Determine the (x, y) coordinate at the center of the cell enclosing the given text.  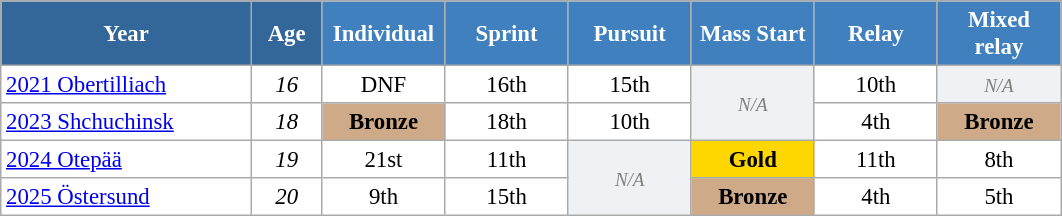
DNF (384, 85)
16th (506, 85)
21st (384, 160)
9th (384, 197)
Age (286, 34)
Relay (876, 34)
8th (998, 160)
2024 Otepää (126, 160)
Mixed relay (998, 34)
Individual (384, 34)
Sprint (506, 34)
20 (286, 197)
2021 Obertilliach (126, 85)
Year (126, 34)
Gold (752, 160)
Pursuit (630, 34)
2023 Shchuchinsk (126, 122)
18th (506, 122)
16 (286, 85)
5th (998, 197)
18 (286, 122)
2025 Östersund (126, 197)
19 (286, 160)
Mass Start (752, 34)
